From the cell containing the given text, extract its center point as [X, Y] coordinate. 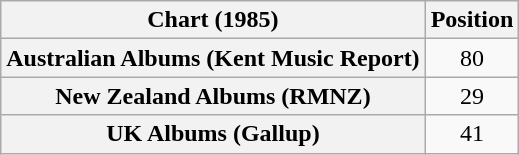
Chart (1985) [213, 20]
29 [472, 96]
80 [472, 58]
Australian Albums (Kent Music Report) [213, 58]
UK Albums (Gallup) [213, 134]
41 [472, 134]
Position [472, 20]
New Zealand Albums (RMNZ) [213, 96]
